Return (x, y) of the center of cell containing provided text 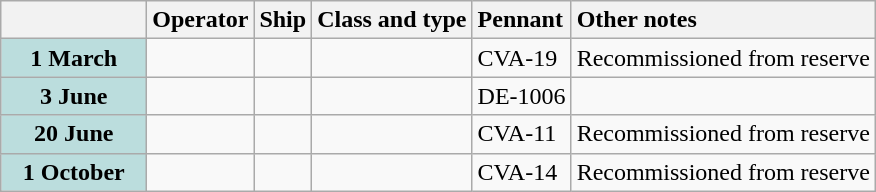
Operator (200, 20)
Ship (283, 20)
Pennant (522, 20)
CVA-14 (522, 172)
1 October (74, 172)
Class and type (392, 20)
20 June (74, 134)
3 June (74, 96)
1 March (74, 58)
CVA-11 (522, 134)
DE-1006 (522, 96)
CVA-19 (522, 58)
Other notes (723, 20)
